From the cell containing the given text, extract its center point as [x, y] coordinate. 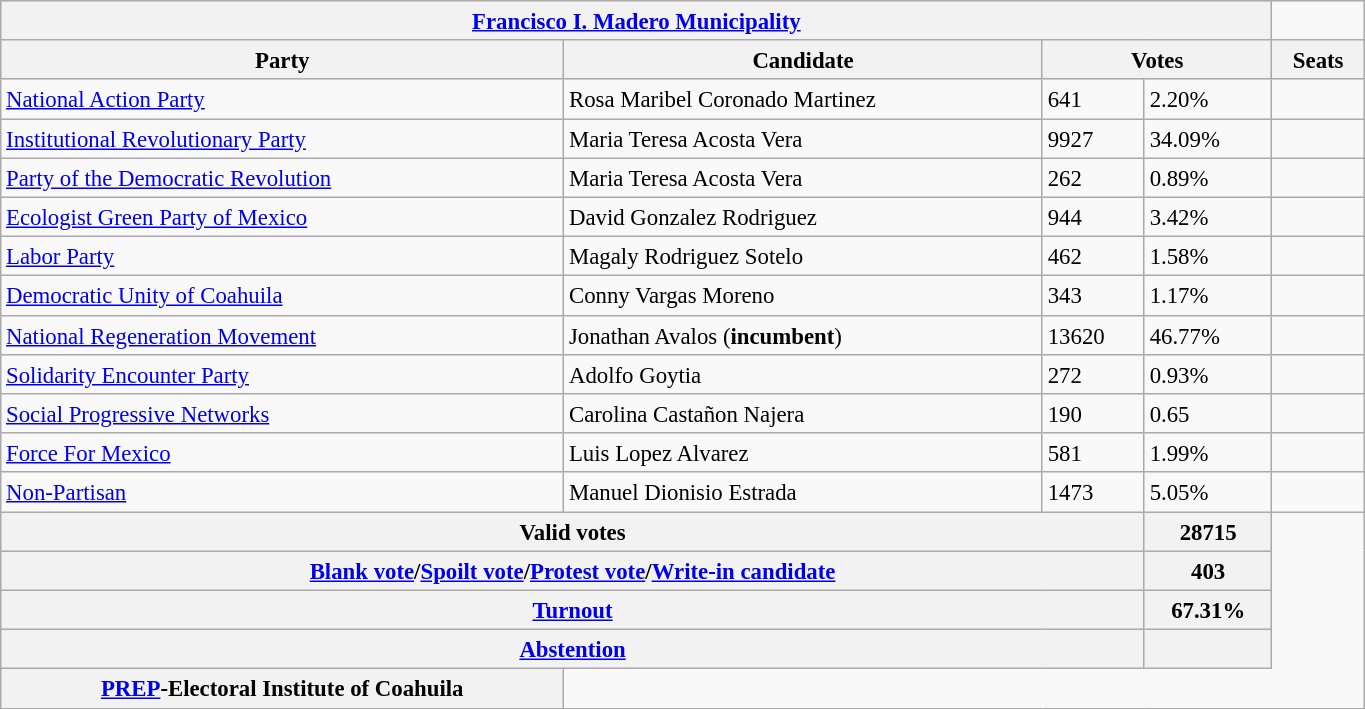
13620 [1093, 334]
2.20% [1208, 100]
Jonathan Avalos (incumbent) [804, 334]
1473 [1093, 492]
3.42% [1208, 216]
262 [1093, 178]
272 [1093, 374]
403 [1208, 570]
Carolina Castañon Najera [804, 414]
1.58% [1208, 256]
641 [1093, 100]
Party [282, 60]
David Gonzalez Rodriguez [804, 216]
343 [1093, 296]
Labor Party [282, 256]
462 [1093, 256]
0.89% [1208, 178]
944 [1093, 216]
67.31% [1208, 610]
5.05% [1208, 492]
28715 [1208, 532]
581 [1093, 452]
Force For Mexico [282, 452]
PREP-Electoral Institute of Coahuila [282, 688]
Candidate [804, 60]
Magaly Rodriguez Sotelo [804, 256]
Rosa Maribel Coronado Martinez [804, 100]
Valid votes [573, 532]
Ecologist Green Party of Mexico [282, 216]
0.93% [1208, 374]
Non-Partisan [282, 492]
Votes [1157, 60]
9927 [1093, 138]
Party of the Democratic Revolution [282, 178]
46.77% [1208, 334]
0.65 [1208, 414]
Luis Lopez Alvarez [804, 452]
Blank vote/Spoilt vote/Protest vote/Write-in candidate [573, 570]
National Action Party [282, 100]
Francisco I. Madero Municipality [636, 20]
National Regeneration Movement [282, 334]
Adolfo Goytia [804, 374]
Democratic Unity of Coahuila [282, 296]
Turnout [573, 610]
Social Progressive Networks [282, 414]
Conny Vargas Moreno [804, 296]
Institutional Revolutionary Party [282, 138]
Manuel Dionisio Estrada [804, 492]
1.99% [1208, 452]
190 [1093, 414]
Seats [1318, 60]
34.09% [1208, 138]
1.17% [1208, 296]
Abstention [573, 650]
Solidarity Encounter Party [282, 374]
